Determine the [x, y] coordinate at the center of the cell enclosing the given text.  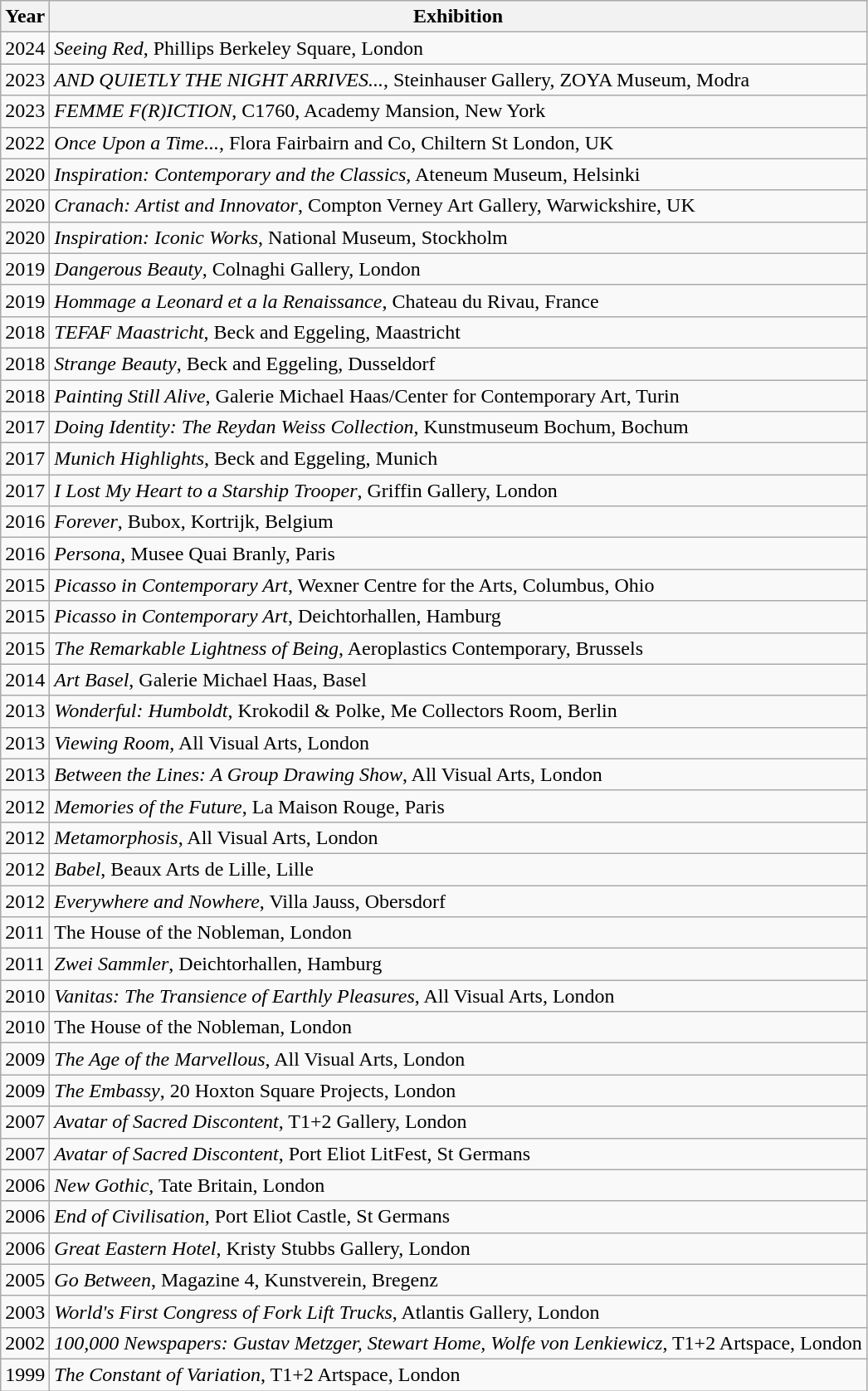
Munich Highlights, Beck and Eggeling, Munich [458, 459]
New Gothic, Tate Britain, London [458, 1185]
Viewing Room, All Visual Arts, London [458, 743]
Painting Still Alive, Galerie Michael Haas/Center for Contemporary Art, Turin [458, 396]
The Age of the Marvellous, All Visual Arts, London [458, 1059]
Doing Identity: The Reydan Weiss Collection, Kunstmuseum Bochum, Bochum [458, 427]
Hommage a Leonard et a la Renaissance, Chateau du Rivau, France [458, 300]
Metamorphosis, All Visual Arts, London [458, 837]
I Lost My Heart to a Starship Trooper, Griffin Gallery, London [458, 491]
Inspiration: Iconic Works, National Museum, Stockholm [458, 237]
Avatar of Sacred Discontent, T1+2 Gallery, London [458, 1122]
100,000 Newspapers: Gustav Metzger, Stewart Home, Wolfe von Lenkiewicz, T1+2 Artspace, London [458, 1343]
Forever, Bubox, Kortrijk, Belgium [458, 522]
The Constant of Variation, T1+2 Artspace, London [458, 1374]
Memories of the Future, La Maison Rouge, Paris [458, 806]
TEFAF Maastricht, Beck and Eggeling, Maastricht [458, 332]
2003 [25, 1311]
Great Eastern Hotel, Kristy Stubbs Gallery, London [458, 1248]
The Remarkable Lightness of Being, Aeroplastics Contemporary, Brussels [458, 648]
FEMME F(R)ICTION, C1760, Academy Mansion, New York [458, 111]
Picasso in Contemporary Art, Deichtorhallen, Hamburg [458, 617]
Go Between, Magazine 4, Kunstverein, Bregenz [458, 1280]
Everywhere and Nowhere, Villa Jauss, Obersdorf [458, 900]
Strange Beauty, Beck and Eggeling, Dusseldorf [458, 364]
1999 [25, 1374]
Wonderful: Humboldt, Krokodil & Polke, Me Collectors Room, Berlin [458, 711]
Once Upon a Time..., Flora Fairbairn and Co, Chiltern St London, UK [458, 143]
Persona, Musee Quai Branly, Paris [458, 554]
Dangerous Beauty, Colnaghi Gallery, London [458, 269]
World's First Congress of Fork Lift Trucks, Atlantis Gallery, London [458, 1311]
Picasso in Contemporary Art, Wexner Centre for the Arts, Columbus, Ohio [458, 585]
AND QUIETLY THE NIGHT ARRIVES..., Steinhauser Gallery, ZOYA Museum, Modra [458, 80]
Babel, Beaux Arts de Lille, Lille [458, 869]
Seeing Red, Phillips Berkeley Square, London [458, 48]
Between the Lines: A Group Drawing Show, All Visual Arts, London [458, 774]
Cranach: Artist and Innovator, Compton Verney Art Gallery, Warwickshire, UK [458, 206]
2005 [25, 1280]
Exhibition [458, 17]
The Embassy, 20 Hoxton Square Projects, London [458, 1091]
2022 [25, 143]
2014 [25, 680]
Art Basel, Galerie Michael Haas, Basel [458, 680]
Year [25, 17]
Zwei Sammler, Deichtorhallen, Hamburg [458, 964]
Inspiration: Contemporary and the Classics, Ateneum Museum, Helsinki [458, 174]
End of Civilisation, Port Eliot Castle, St Germans [458, 1217]
Avatar of Sacred Discontent, Port Eliot LitFest, St Germans [458, 1154]
2024 [25, 48]
Vanitas: The Transience of Earthly Pleasures, All Visual Arts, London [458, 996]
2002 [25, 1343]
